From the cell containing the given text, extract its center point as (X, Y) coordinate. 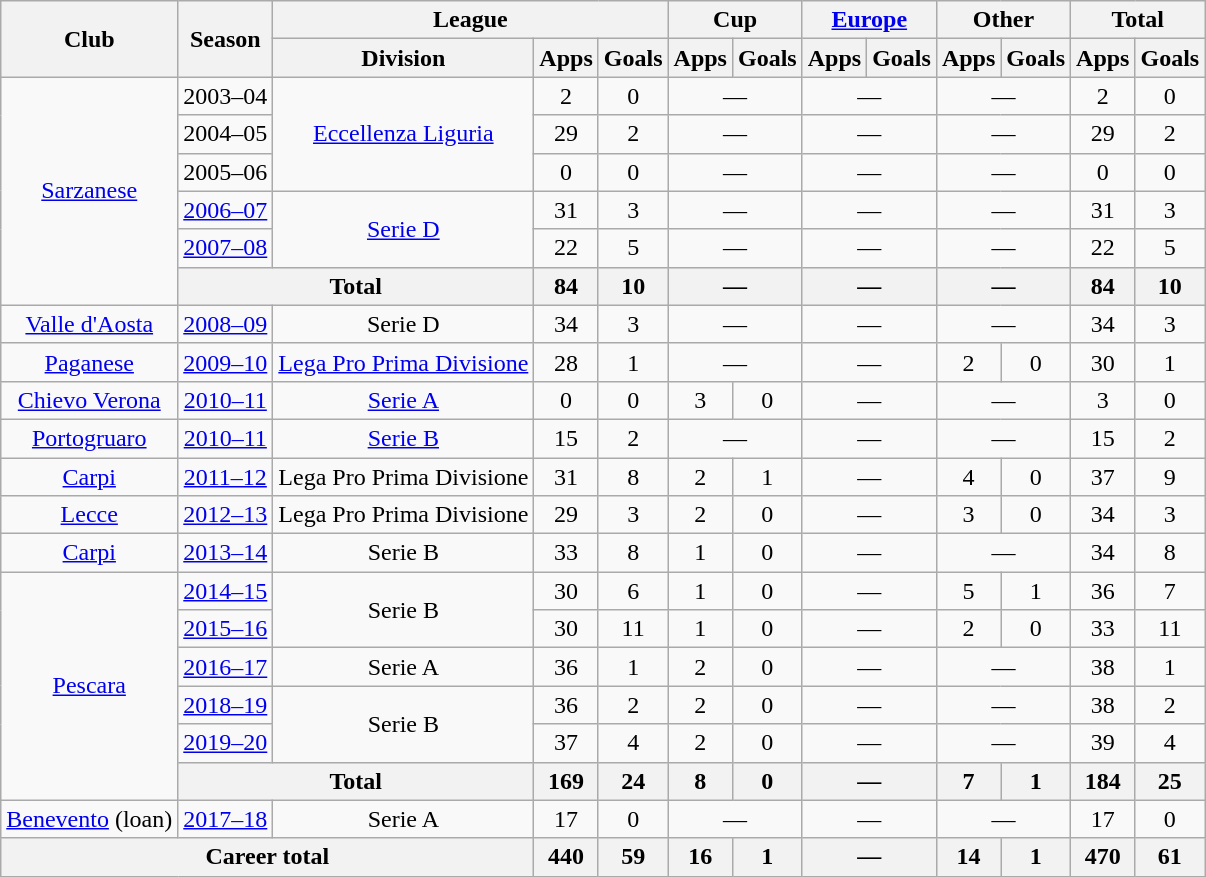
2004–05 (226, 134)
Sarzanese (90, 191)
61 (1170, 857)
Pescara (90, 686)
2015–16 (226, 629)
League (470, 20)
169 (566, 781)
Paganese (90, 362)
16 (700, 857)
470 (1103, 857)
2006–07 (226, 210)
440 (566, 857)
Lecce (90, 515)
6 (633, 591)
2019–20 (226, 743)
2013–14 (226, 553)
Division (404, 58)
Cup (735, 20)
24 (633, 781)
2018–19 (226, 705)
2005–06 (226, 172)
28 (566, 362)
14 (968, 857)
Career total (268, 857)
2011–12 (226, 477)
Valle d'Aosta (90, 324)
9 (1170, 477)
Club (90, 39)
Benevento (loan) (90, 819)
Season (226, 39)
184 (1103, 781)
Other (1003, 20)
25 (1170, 781)
2017–18 (226, 819)
2014–15 (226, 591)
Chievo Verona (90, 400)
Portogruaro (90, 438)
2009–10 (226, 362)
39 (1103, 743)
2008–09 (226, 324)
2003–04 (226, 96)
59 (633, 857)
Europe (869, 20)
2012–13 (226, 515)
2007–08 (226, 248)
2016–17 (226, 667)
Eccellenza Liguria (404, 134)
